Scan for the cell matching the given text and deliver its (X, Y) coordinate at center. 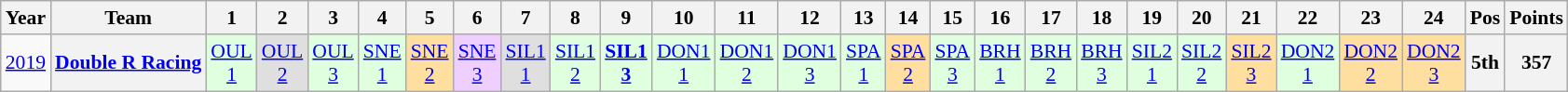
15 (952, 18)
14 (908, 18)
17 (1051, 18)
BRH1 (1001, 63)
SIL13 (626, 63)
7 (525, 18)
Team (129, 18)
13 (864, 18)
19 (1152, 18)
6 (477, 18)
SNE2 (430, 63)
23 (1370, 18)
10 (684, 18)
Points (1536, 18)
3 (333, 18)
DON12 (747, 63)
DON23 (1434, 63)
SIL23 (1250, 63)
SIL22 (1202, 63)
SNE3 (477, 63)
OUL2 (282, 63)
SPA2 (908, 63)
SIL12 (576, 63)
OUL1 (231, 63)
12 (810, 18)
2019 (26, 63)
DON21 (1308, 63)
Year (26, 18)
24 (1434, 18)
2 (282, 18)
16 (1001, 18)
SPA1 (864, 63)
SNE1 (382, 63)
1 (231, 18)
OUL3 (333, 63)
357 (1536, 63)
DON22 (1370, 63)
SIL11 (525, 63)
BRH2 (1051, 63)
SIL21 (1152, 63)
8 (576, 18)
18 (1101, 18)
9 (626, 18)
22 (1308, 18)
11 (747, 18)
4 (382, 18)
DON13 (810, 63)
BRH3 (1101, 63)
5 (430, 18)
20 (1202, 18)
SPA3 (952, 63)
21 (1250, 18)
Double R Racing (129, 63)
5th (1485, 63)
DON11 (684, 63)
Pos (1485, 18)
